Extract the [X, Y] coordinate from the center of the cell holding the provided text.  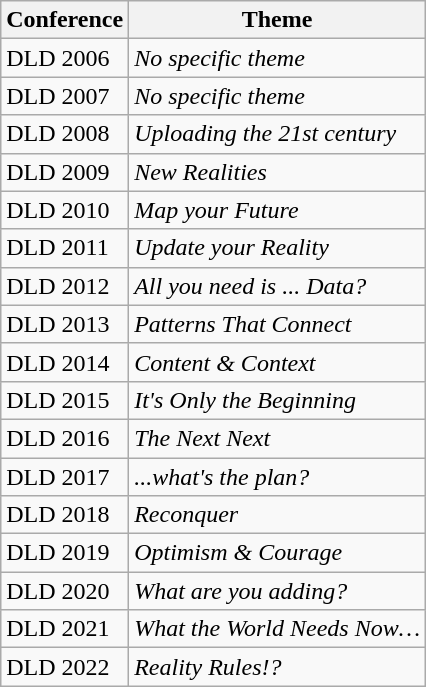
All you need is ... Data? [278, 286]
The Next Next [278, 438]
What are you adding? [278, 591]
Patterns That Connect [278, 324]
DLD 2020 [65, 591]
Content & Context [278, 362]
DLD 2009 [65, 172]
DLD 2012 [65, 286]
Optimism & Courage [278, 553]
Reality Rules!? [278, 667]
DLD 2010 [65, 210]
New Realities [278, 172]
DLD 2018 [65, 515]
DLD 2007 [65, 96]
DLD 2016 [65, 438]
DLD 2011 [65, 248]
Conference [65, 20]
What the World Needs Now… [278, 629]
Theme [278, 20]
Update your Reality [278, 248]
...what's the plan? [278, 477]
DLD 2013 [65, 324]
DLD 2006 [65, 58]
DLD 2017 [65, 477]
It's Only the Beginning [278, 400]
DLD 2014 [65, 362]
Uploading the 21st century [278, 134]
DLD 2015 [65, 400]
DLD 2008 [65, 134]
DLD 2019 [65, 553]
Map your Future [278, 210]
Reconquer [278, 515]
DLD 2022 [65, 667]
DLD 2021 [65, 629]
